From the cell containing the given text, extract its center point as [x, y] coordinate. 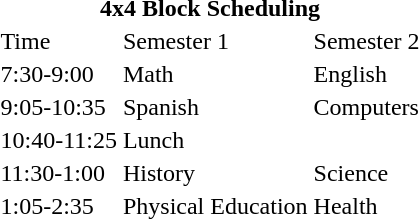
Math [215, 74]
Spanish [215, 107]
History [215, 173]
Semester 1 [215, 41]
